From the cell containing the given text, extract its center point as (X, Y) coordinate. 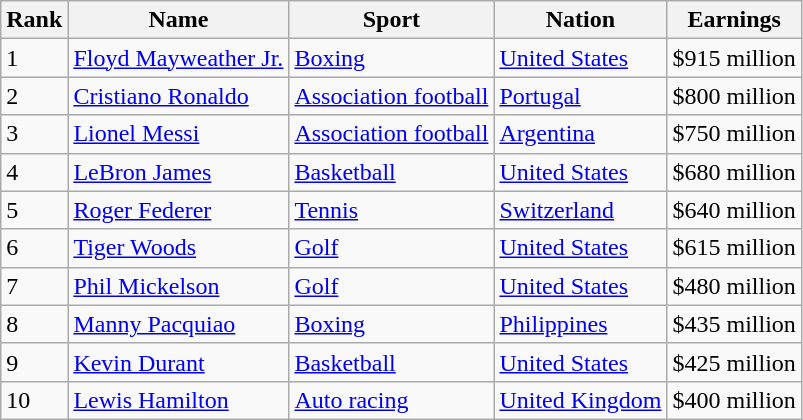
Name (178, 20)
7 (34, 286)
Roger Federer (178, 210)
2 (34, 96)
Tiger Woods (178, 248)
$480 million (734, 286)
Rank (34, 20)
Lionel Messi (178, 134)
Phil Mickelson (178, 286)
Argentina (580, 134)
$425 million (734, 362)
$435 million (734, 324)
$615 million (734, 248)
Cristiano Ronaldo (178, 96)
6 (34, 248)
Philippines (580, 324)
$640 million (734, 210)
Earnings (734, 20)
8 (34, 324)
Sport (392, 20)
Portugal (580, 96)
10 (34, 400)
Kevin Durant (178, 362)
5 (34, 210)
Lewis Hamilton (178, 400)
Switzerland (580, 210)
Nation (580, 20)
$680 million (734, 172)
Floyd Mayweather Jr. (178, 58)
$800 million (734, 96)
Tennis (392, 210)
Auto racing (392, 400)
9 (34, 362)
$915 million (734, 58)
Manny Pacquiao (178, 324)
1 (34, 58)
$400 million (734, 400)
United Kingdom (580, 400)
3 (34, 134)
$750 million (734, 134)
LeBron James (178, 172)
4 (34, 172)
